Detect which cell encompasses the target text, then output its [x, y] center coordinate. 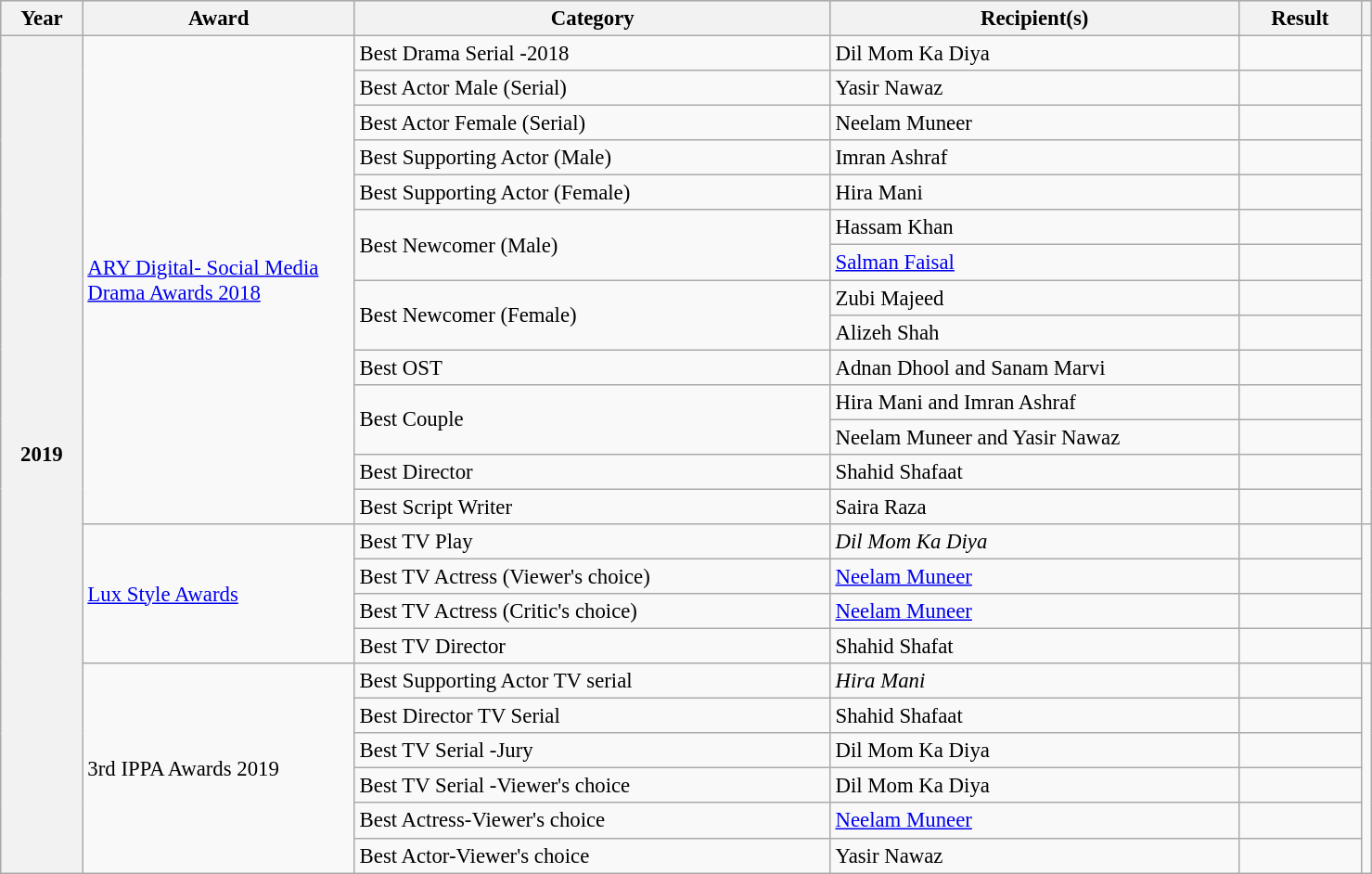
Hassam Khan [1034, 227]
Best Actor Male (Serial) [592, 88]
Adnan Dhool and Sanam Marvi [1034, 367]
Result [1300, 19]
Imran Ashraf [1034, 158]
Best TV Serial -Viewer's choice [592, 786]
Recipient(s) [1034, 19]
Best Script Writer [592, 507]
Best Newcomer (Male) [592, 245]
Zubi Majeed [1034, 298]
Best Actor Female (Serial) [592, 123]
Best Actress-Viewer's choice [592, 821]
Best Actor-Viewer's choice [592, 855]
Category [592, 19]
Best TV Serial -Jury [592, 751]
Best Supporting Actor TV serial [592, 681]
Best TV Director [592, 647]
Best Director TV Serial [592, 716]
Best TV Actress (Critic's choice) [592, 611]
3rd IPPA Awards 2019 [219, 768]
Alizeh Shah [1034, 332]
Best OST [592, 367]
Neelam Muneer and Yasir Nawaz [1034, 437]
Year [42, 19]
Best Drama Serial -2018 [592, 54]
Hira Mani and Imran Ashraf [1034, 402]
Best Supporting Actor (Male) [592, 158]
Best Newcomer (Female) [592, 315]
Best Couple [592, 419]
Award [219, 19]
Best TV Play [592, 542]
2019 [42, 455]
Best Supporting Actor (Female) [592, 193]
Shahid Shafat [1034, 647]
Lux Style Awards [219, 594]
Saira Raza [1034, 507]
Salman Faisal [1034, 263]
Best TV Actress (Viewer's choice) [592, 576]
ARY Digital- Social Media Drama Awards 2018 [219, 280]
Best Director [592, 472]
